Extract the [X, Y] coordinate from the center of the cell holding the provided text.  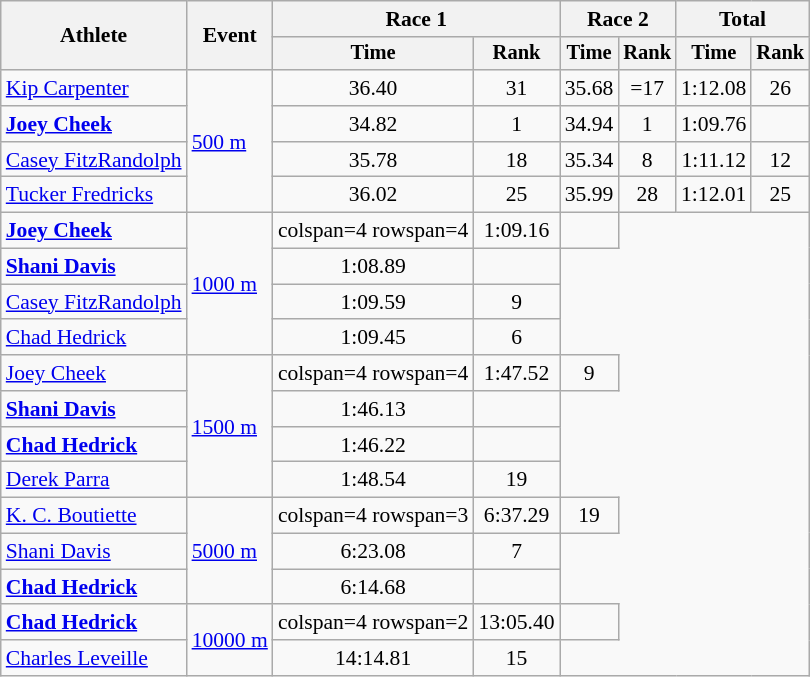
1:46.13 [374, 409]
500 m [230, 141]
Derek Parra [94, 480]
6:37.29 [516, 516]
1:09.76 [714, 124]
1:11.12 [714, 160]
35.78 [374, 160]
1:48.54 [374, 480]
35.34 [590, 160]
6:14.68 [374, 587]
36.40 [374, 88]
Athlete [94, 36]
5000 m [230, 552]
Event [230, 36]
1000 m [230, 284]
1:46.22 [374, 445]
Tucker Fredricks [94, 195]
1:12.08 [714, 88]
1:09.45 [374, 338]
1500 m [230, 426]
1:12.01 [714, 195]
28 [647, 195]
6:23.08 [374, 552]
1:08.89 [374, 267]
=17 [647, 88]
12 [780, 160]
K. C. Boutiette [94, 516]
Kip Carpenter [94, 88]
13:05.40 [516, 623]
14:14.81 [374, 658]
15 [516, 658]
35.99 [590, 195]
8 [647, 160]
colspan=4 rowspan=3 [374, 516]
colspan=4 rowspan=2 [374, 623]
7 [516, 552]
35.68 [590, 88]
36.02 [374, 195]
31 [516, 88]
1:47.52 [516, 373]
Charles Leveille [94, 658]
26 [780, 88]
10000 m [230, 640]
Total [742, 19]
6 [516, 338]
1:09.59 [374, 302]
1:09.16 [516, 231]
Race 1 [416, 19]
Race 2 [618, 19]
18 [516, 160]
34.94 [590, 124]
34.82 [374, 124]
